Provide the [X, Y] coordinate of the cell's center where the given text is located.  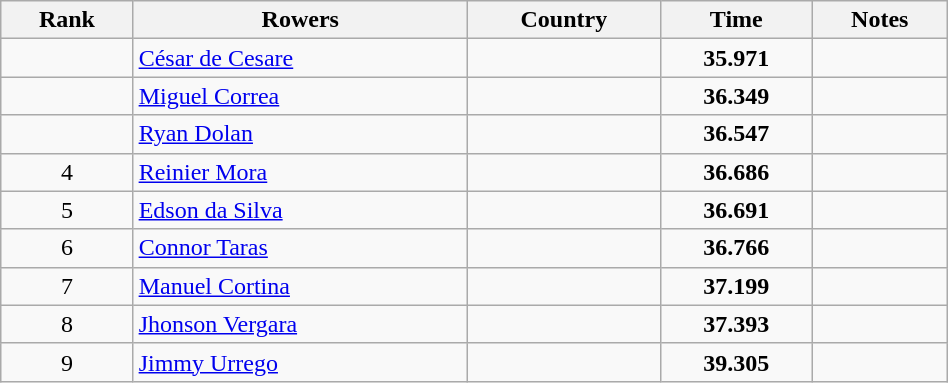
Connor Taras [300, 248]
Country [564, 20]
Time [736, 20]
39.305 [736, 362]
Rowers [300, 20]
Rank [67, 20]
Jimmy Urrego [300, 362]
Miguel Correa [300, 96]
7 [67, 286]
Notes [880, 20]
6 [67, 248]
37.199 [736, 286]
36.547 [736, 134]
8 [67, 324]
Ryan Dolan [300, 134]
4 [67, 172]
Edson da Silva [300, 210]
36.766 [736, 248]
36.691 [736, 210]
36.686 [736, 172]
Manuel Cortina [300, 286]
César de Cesare [300, 58]
36.349 [736, 96]
35.971 [736, 58]
Reinier Mora [300, 172]
Jhonson Vergara [300, 324]
37.393 [736, 324]
5 [67, 210]
9 [67, 362]
